Identify which cell holds the provided text, then report its [x, y] central coordinate. 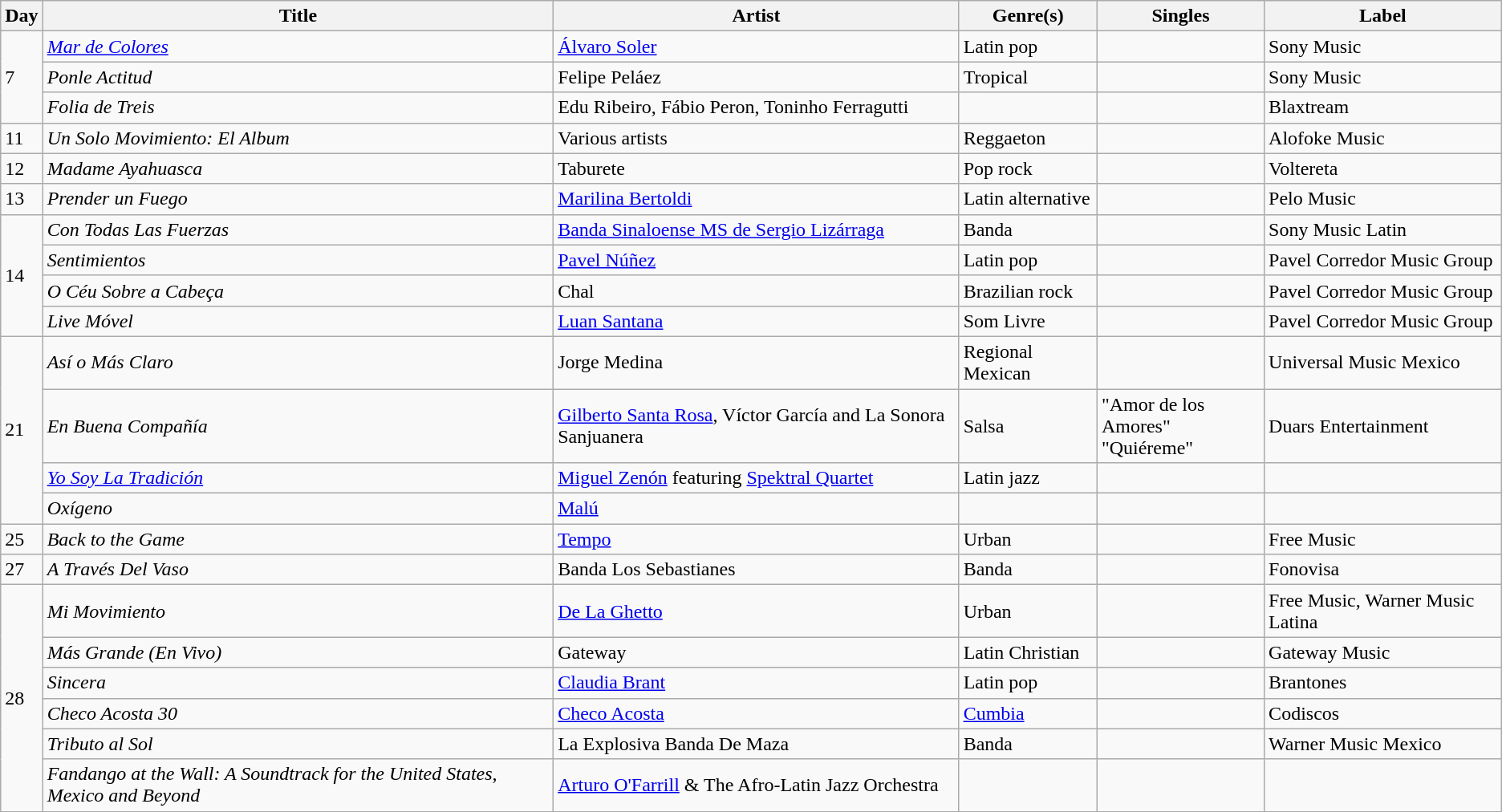
Así o Más Claro [298, 363]
25 [22, 539]
Brantones [1383, 683]
Tributo al Sol [298, 744]
Sentimientos [298, 260]
Banda Sinaloense MS de Sergio Lizárraga [756, 229]
Free Music, Warner Music Latina [1383, 611]
Fandango at the Wall: A Soundtrack for the United States, Mexico and Beyond [298, 785]
Oxígeno [298, 509]
Latin Christian [1028, 652]
Warner Music Mexico [1383, 744]
Taburete [756, 168]
Gateway [756, 652]
Malú [756, 509]
Felipe Peláez [756, 77]
Mar de Colores [298, 47]
Genre(s) [1028, 16]
Reggaeton [1028, 138]
En Buena Compañía [298, 425]
Salsa [1028, 425]
11 [22, 138]
Alofoke Music [1383, 138]
Más Grande (En Vivo) [298, 652]
La Explosiva Banda De Maza [756, 744]
Tropical [1028, 77]
A Través Del Vaso [298, 570]
De La Ghetto [756, 611]
Checo Acosta [756, 713]
Voltereta [1383, 168]
28 [22, 698]
Universal Music Mexico [1383, 363]
Regional Mexican [1028, 363]
Edu Ribeiro, Fábio Peron, Toninho Ferragutti [756, 108]
Back to the Game [298, 539]
Ponle Actitud [298, 77]
Jorge Medina [756, 363]
Live Móvel [298, 321]
Blaxtream [1383, 108]
Chal [756, 290]
Un Solo Movimiento: El Album [298, 138]
Yo Soy La Tradición [298, 478]
Artist [756, 16]
Day [22, 16]
Sony Music Latin [1383, 229]
Title [298, 16]
21 [22, 430]
Marilina Bertoldi [756, 199]
Pop rock [1028, 168]
Pavel Núñez [756, 260]
Folia de Treis [298, 108]
Álvaro Soler [756, 47]
"Amor de los Amores""Quiéreme" [1180, 425]
Codiscos [1383, 713]
Prender un Fuego [298, 199]
Luan Santana [756, 321]
Brazilian rock [1028, 290]
Duars Entertainment [1383, 425]
Gilberto Santa Rosa, Víctor García and La Sonora Sanjuanera [756, 425]
Miguel Zenón featuring Spektral Quartet [756, 478]
Singles [1180, 16]
O Céu Sobre a Cabeça [298, 290]
Mi Movimiento [298, 611]
Various artists [756, 138]
14 [22, 275]
Label [1383, 16]
Pelo Music [1383, 199]
7 [22, 77]
Claudia Brant [756, 683]
Latin alternative [1028, 199]
Fonovisa [1383, 570]
Latin jazz [1028, 478]
13 [22, 199]
27 [22, 570]
Tempo [756, 539]
Sincera [298, 683]
Con Todas Las Fuerzas [298, 229]
12 [22, 168]
Free Music [1383, 539]
Gateway Music [1383, 652]
Cumbia [1028, 713]
Arturo O'Farrill & The Afro-Latin Jazz Orchestra [756, 785]
Checo Acosta 30 [298, 713]
Som Livre [1028, 321]
Madame Ayahuasca [298, 168]
Banda Los Sebastianes [756, 570]
